Return [x, y] of the center of cell containing provided text 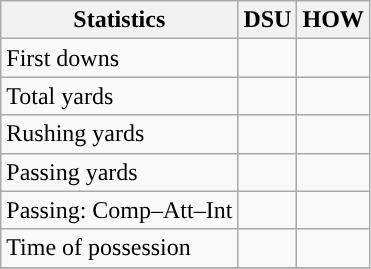
Passing: Comp–Att–Int [120, 210]
Time of possession [120, 248]
Passing yards [120, 172]
DSU [268, 20]
Statistics [120, 20]
Total yards [120, 96]
HOW [333, 20]
First downs [120, 58]
Rushing yards [120, 134]
